Detect which cell encompasses the target text, then output its (x, y) center coordinate. 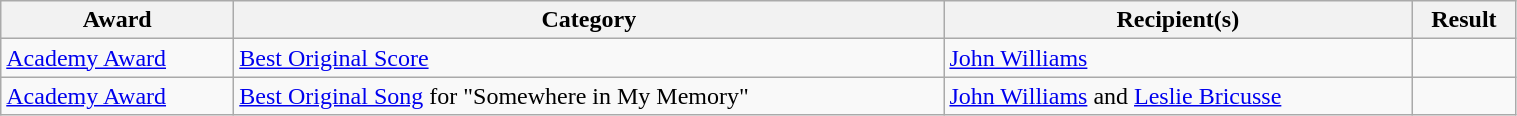
John Williams (1178, 58)
Award (118, 20)
John Williams and Leslie Bricusse (1178, 96)
Best Original Song for "Somewhere in My Memory" (589, 96)
Category (589, 20)
Result (1464, 20)
Recipient(s) (1178, 20)
Best Original Score (589, 58)
